Return (X, Y) of the center of cell containing provided text 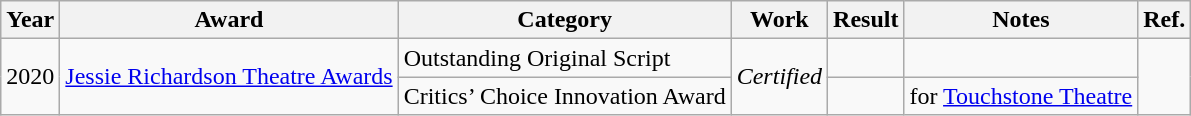
Outstanding Original Script (564, 58)
Year (30, 20)
Certified (779, 77)
2020 (30, 77)
Notes (1021, 20)
Critics’ Choice Innovation Award (564, 96)
Jessie Richardson Theatre Awards (229, 77)
Ref. (1164, 20)
Result (866, 20)
Work (779, 20)
for Touchstone Theatre (1021, 96)
Category (564, 20)
Award (229, 20)
